Return [X, Y] of the center of cell containing provided text 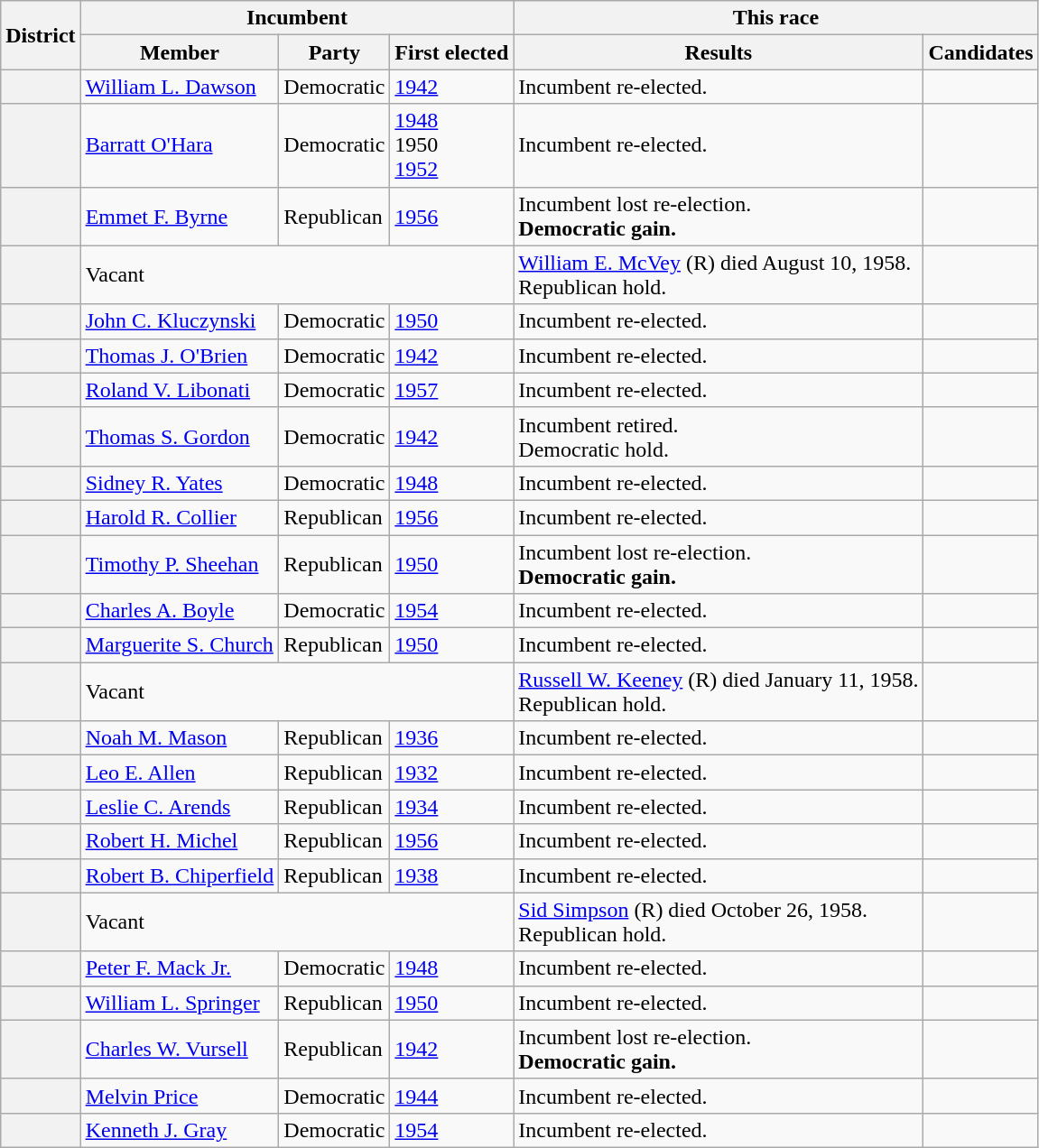
Kenneth J. Gray [180, 1130]
Timothy P. Sheehan [180, 563]
1938 [451, 875]
Harold R. Collier [180, 517]
Sidney R. Yates [180, 483]
Robert B. Chiperfield [180, 875]
This race [776, 18]
Barratt O'Hara [180, 145]
19481950 1952 [451, 145]
Emmet F. Byrne [180, 217]
Robert H. Michel [180, 841]
Incumbent [297, 18]
Results [719, 52]
District [41, 35]
First elected [451, 52]
Marguerite S. Church [180, 645]
Leo E. Allen [180, 773]
Melvin Price [180, 1096]
William L. Springer [180, 1003]
1957 [451, 390]
1932 [451, 773]
Sid Simpson (R) died October 26, 1958.Republican hold. [719, 922]
Incumbent retired.Democratic hold. [719, 437]
1936 [451, 738]
Charles W. Vursell [180, 1049]
Member [180, 52]
1944 [451, 1096]
Candidates [980, 52]
John C. Kluczynski [180, 321]
1934 [451, 807]
Thomas S. Gordon [180, 437]
William E. McVey (R) died August 10, 1958.Republican hold. [719, 274]
Noah M. Mason [180, 738]
Charles A. Boyle [180, 611]
Roland V. Libonati [180, 390]
Peter F. Mack Jr. [180, 968]
Leslie C. Arends [180, 807]
Party [334, 52]
Russell W. Keeney (R) died January 11, 1958. Republican hold. [719, 691]
William L. Dawson [180, 87]
Thomas J. O'Brien [180, 356]
